Pinpoint the cell where the given text exists, returning its [x, y] midpoint coordinate. 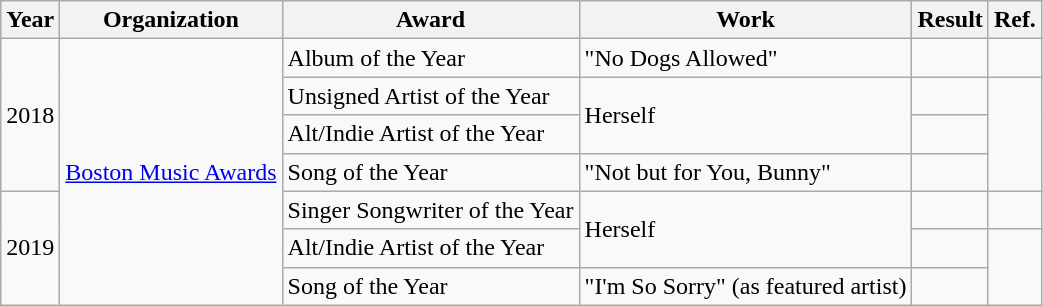
Organization [171, 20]
Result [950, 20]
2019 [30, 248]
Ref. [1014, 20]
"I'm So Sorry" (as featured artist) [746, 286]
Singer Songwriter of the Year [430, 210]
"No Dogs Allowed" [746, 58]
Album of the Year [430, 58]
2018 [30, 115]
Work [746, 20]
Year [30, 20]
Award [430, 20]
Unsigned Artist of the Year [430, 96]
"Not but for You, Bunny" [746, 172]
Boston Music Awards [171, 172]
